From the cell containing the given text, extract its center point as (X, Y) coordinate. 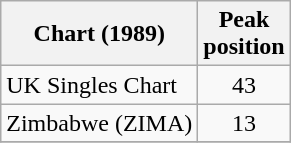
43 (244, 85)
Peakposition (244, 34)
13 (244, 123)
Chart (1989) (100, 34)
UK Singles Chart (100, 85)
Zimbabwe (ZIMA) (100, 123)
